From the cell containing the given text, extract its center point as (x, y) coordinate. 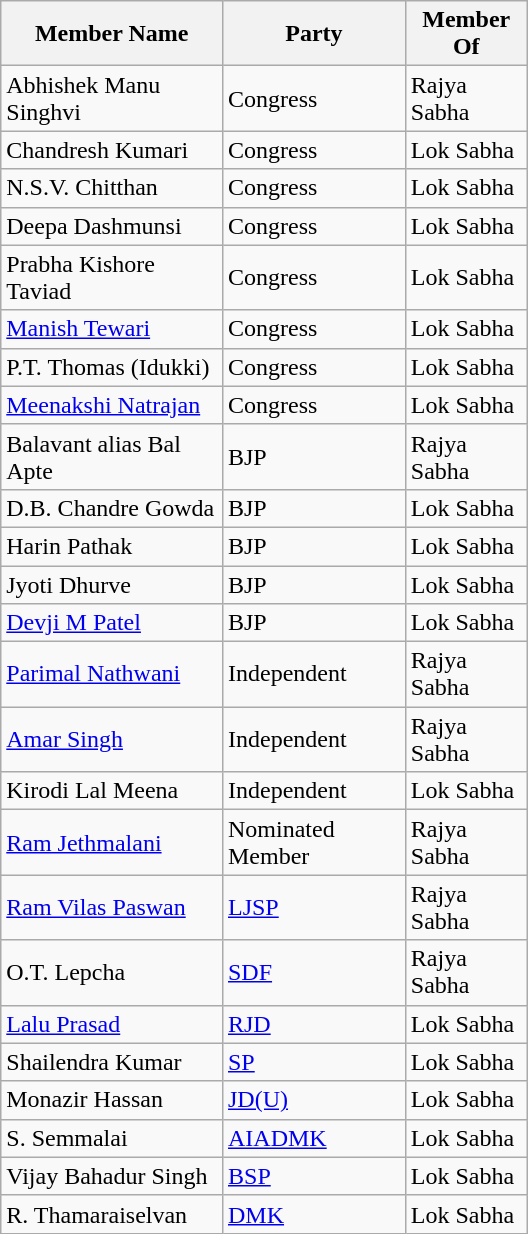
Member Of (466, 34)
Vijay Bahadur Singh (112, 1176)
Chandresh Kumari (112, 150)
P.T. Thomas (Idukki) (112, 367)
R. Thamaraiselvan (112, 1214)
SDF (314, 972)
Ram Vilas Paswan (112, 908)
Member Name (112, 34)
Ram Jethmalani (112, 842)
Deepa Dashmunsi (112, 226)
O.T. Lepcha (112, 972)
Prabha Kishore Taviad (112, 278)
Abhishek Manu Singhvi (112, 98)
Meenakshi Natrajan (112, 405)
Devji M Patel (112, 623)
S. Semmalai (112, 1138)
DMK (314, 1214)
SP (314, 1062)
N.S.V. Chitthan (112, 188)
Lalu Prasad (112, 1024)
Nominated Member (314, 842)
Party (314, 34)
JD(U) (314, 1100)
D.B. Chandre Gowda (112, 508)
Harin Pathak (112, 546)
LJSP (314, 908)
Balavant alias Bal Apte (112, 456)
Jyoti Dhurve (112, 585)
BSP (314, 1176)
Shailendra Kumar (112, 1062)
Manish Tewari (112, 329)
Amar Singh (112, 740)
Parimal Nathwani (112, 674)
Kirodi Lal Meena (112, 791)
Monazir Hassan (112, 1100)
AIADMK (314, 1138)
RJD (314, 1024)
